Determine the [X, Y] coordinate at the center of the cell enclosing the given text.  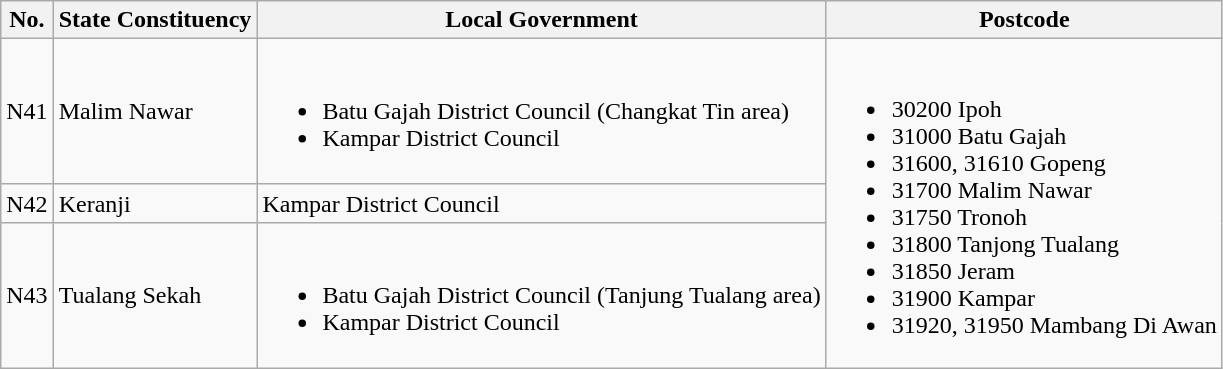
Malim Nawar [155, 112]
Batu Gajah District Council (Tanjung Tualang area)Kampar District Council [542, 296]
N41 [27, 112]
Postcode [1024, 20]
Keranji [155, 204]
Kampar District Council [542, 204]
Tualang Sekah [155, 296]
30200 Ipoh31000 Batu Gajah31600, 31610 Gopeng31700 Malim Nawar31750 Tronoh31800 Tanjong Tualang31850 Jeram31900 Kampar31920, 31950 Mambang Di Awan [1024, 204]
State Constituency [155, 20]
Batu Gajah District Council (Changkat Tin area)Kampar District Council [542, 112]
Local Government [542, 20]
N43 [27, 296]
N42 [27, 204]
No. [27, 20]
